For the text-containing cell, return its midpoint in (x, y) coordinate format. 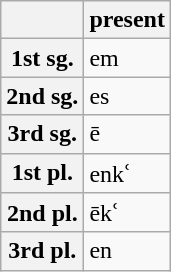
ēkʿ (128, 213)
1st sg. (42, 58)
3rd sg. (42, 134)
enkʿ (128, 173)
1st pl. (42, 173)
present (128, 20)
em (128, 58)
2nd pl. (42, 213)
2nd sg. (42, 96)
en (128, 251)
ē (128, 134)
3rd pl. (42, 251)
es (128, 96)
